Output the [x, y] coordinate of the center of the cell containing the given text.  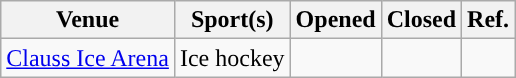
Clauss Ice Arena [88, 58]
Sport(s) [232, 20]
Venue [88, 20]
Ice hockey [232, 58]
Opened [336, 20]
Closed [421, 20]
Ref. [488, 20]
